Return the [x, y] coordinate for the center point of the cell that contains the specified text.  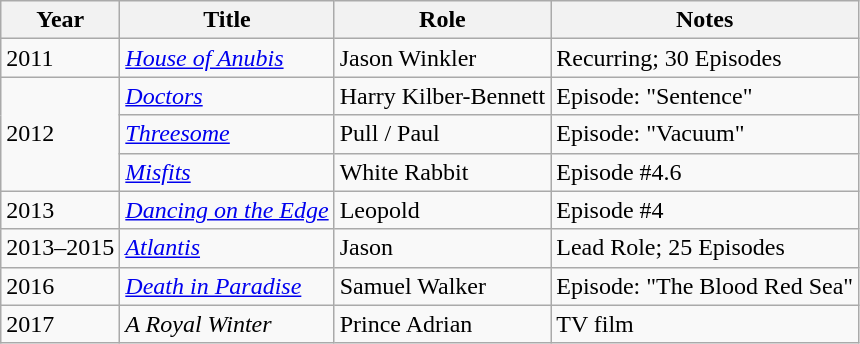
Recurring; 30 Episodes [705, 58]
Jason [442, 248]
Pull / Paul [442, 134]
Death in Paradise [227, 286]
Atlantis [227, 248]
Lead Role; 25 Episodes [705, 248]
Year [60, 20]
Prince Adrian [442, 324]
Episode: "Sentence" [705, 96]
Samuel Walker [442, 286]
2012 [60, 134]
A Royal Winter [227, 324]
Episode #4 [705, 210]
Episode: "The Blood Red Sea" [705, 286]
Doctors [227, 96]
2011 [60, 58]
2016 [60, 286]
2017 [60, 324]
Harry Kilber-Bennett [442, 96]
House of Anubis [227, 58]
2013–2015 [60, 248]
White Rabbit [442, 172]
Misfits [227, 172]
Episode: "Vacuum" [705, 134]
Title [227, 20]
Dancing on the Edge [227, 210]
TV film [705, 324]
Role [442, 20]
Leopold [442, 210]
Threesome [227, 134]
2013 [60, 210]
Notes [705, 20]
Episode #4.6 [705, 172]
Jason Winkler [442, 58]
